Output the [x, y] coordinate of the center of the cell containing the given text.  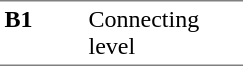
B1 [42, 33]
Connecting level [164, 33]
